Return the (x, y) coordinate for the center point of the cell that contains the specified text.  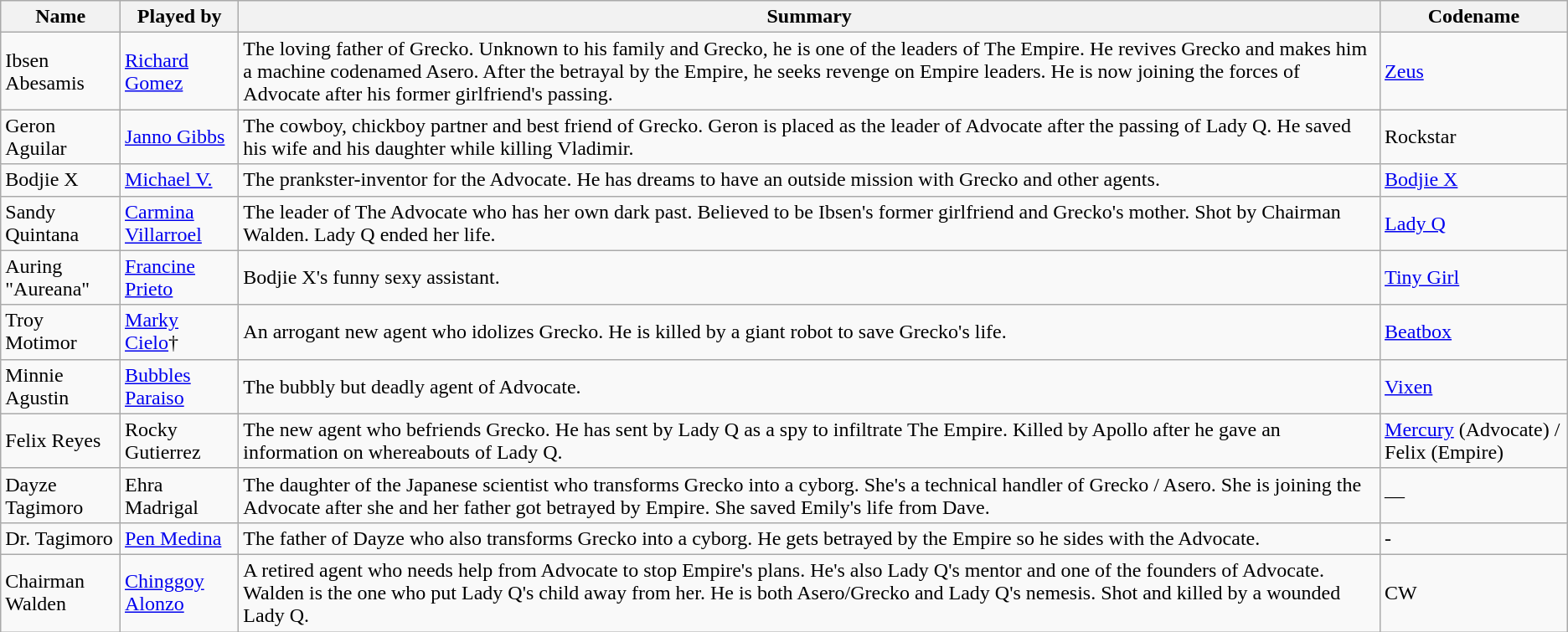
Auring "Aureana" (60, 278)
Vixen (1474, 387)
Felix Reyes (60, 440)
Pen Medina (179, 538)
Rocky Gutierrez (179, 440)
- (1474, 538)
Ehra Madrigal (179, 496)
Michael V. (179, 180)
Bubbles Paraiso (179, 387)
Played by (179, 17)
Codename (1474, 17)
Carmina Villarroel (179, 223)
Janno Gibbs (179, 137)
Summary (809, 17)
Ibsen Abesamis (60, 71)
Dayze Tagimoro (60, 496)
Francine Prieto (179, 278)
Dr. Tagimoro (60, 538)
Zeus (1474, 71)
The father of Dayze who also transforms Grecko into a cyborg. He gets betrayed by the Empire so he sides with the Advocate. (809, 538)
— (1474, 496)
Lady Q (1474, 223)
CW (1474, 593)
Name (60, 17)
Minnie Agustin (60, 387)
An arrogant new agent who idolizes Grecko. He is killed by a giant robot to save Grecko's life. (809, 331)
Sandy Quintana (60, 223)
The prankster-inventor for the Advocate. He has dreams to have an outside mission with Grecko and other agents. (809, 180)
Richard Gomez (179, 71)
Marky Cielo† (179, 331)
Geron Aguilar (60, 137)
Beatbox (1474, 331)
Chairman Walden (60, 593)
Rockstar (1474, 137)
The bubbly but deadly agent of Advocate. (809, 387)
Mercury (Advocate) / Felix (Empire) (1474, 440)
Chinggoy Alonzo (179, 593)
Troy Motimor (60, 331)
Bodjie X's funny sexy assistant. (809, 278)
Tiny Girl (1474, 278)
